Search for the cell housing the specified text and yield its [x, y] center coordinate. 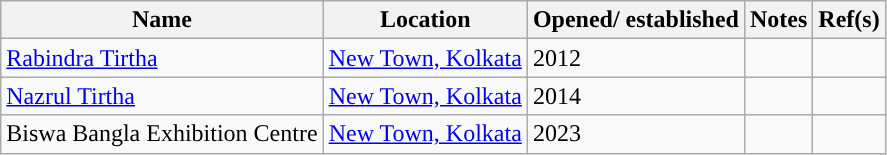
Name [162, 20]
Opened/ established [636, 20]
2012 [636, 58]
Notes [778, 20]
Nazrul Tirtha [162, 96]
Ref(s) [849, 20]
Rabindra Tirtha [162, 58]
2014 [636, 96]
Location [425, 20]
Biswa Bangla Exhibition Centre [162, 134]
2023 [636, 134]
